Output the [X, Y] coordinate of the center of the cell containing the given text.  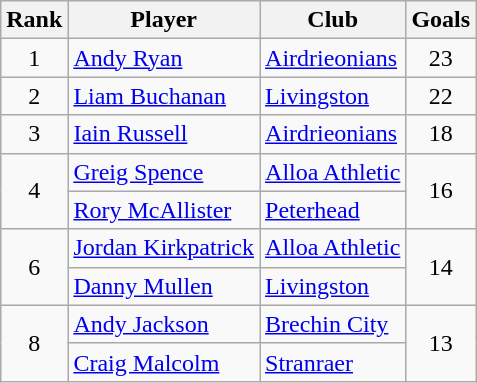
Iain Russell [164, 134]
4 [34, 191]
Jordan Kirkpatrick [164, 248]
1 [34, 58]
8 [34, 343]
Peterhead [333, 210]
Player [164, 20]
Greig Spence [164, 172]
Danny Mullen [164, 286]
6 [34, 267]
Andy Jackson [164, 324]
Rory McAllister [164, 210]
Stranraer [333, 362]
Andy Ryan [164, 58]
14 [441, 267]
13 [441, 343]
Club [333, 20]
Goals [441, 20]
3 [34, 134]
18 [441, 134]
16 [441, 191]
2 [34, 96]
Liam Buchanan [164, 96]
Rank [34, 20]
22 [441, 96]
23 [441, 58]
Brechin City [333, 324]
Craig Malcolm [164, 362]
